For the text-containing cell, return its midpoint in [X, Y] coordinate format. 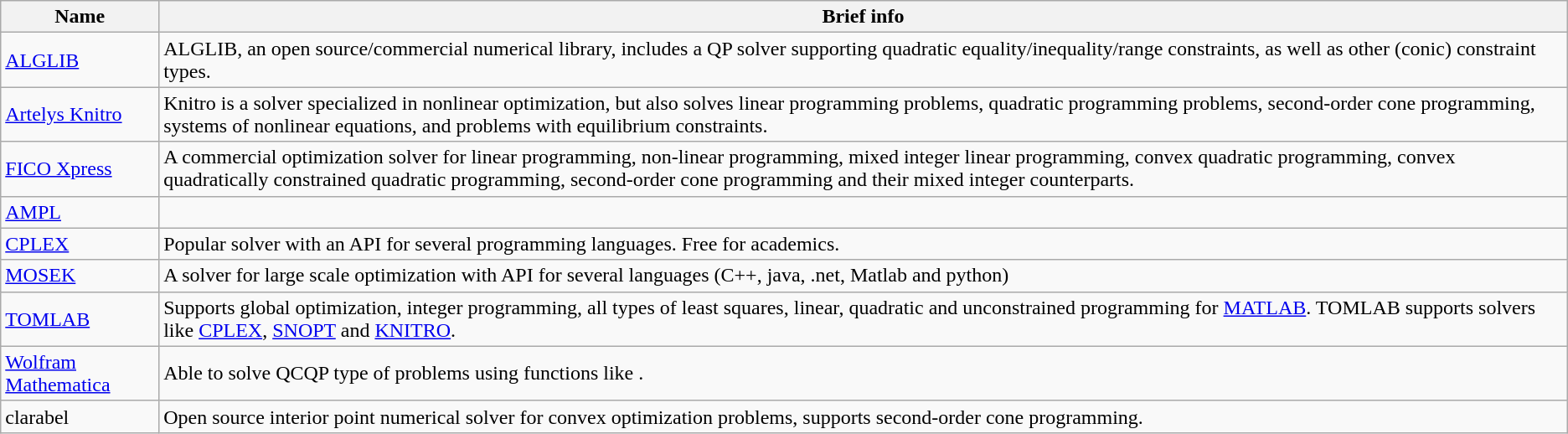
Brief info [864, 17]
ALGLIB [80, 60]
CPLEX [80, 244]
A solver for large scale optimization with API for several languages (C++, java, .net, Matlab and python) [864, 276]
Open source interior point numerical solver for convex optimization problems, supports second-order cone programming. [864, 416]
AMPL [80, 212]
Popular solver with an API for several programming languages. Free for academics. [864, 244]
Able to solve QCQP type of problems using functions like . [864, 374]
FICO Xpress [80, 169]
Name [80, 17]
TOMLAB [80, 318]
MOSEK [80, 276]
Wolfram Mathematica [80, 374]
Artelys Knitro [80, 114]
clarabel [80, 416]
